Pinpoint the cell where the given text exists, returning its [x, y] midpoint coordinate. 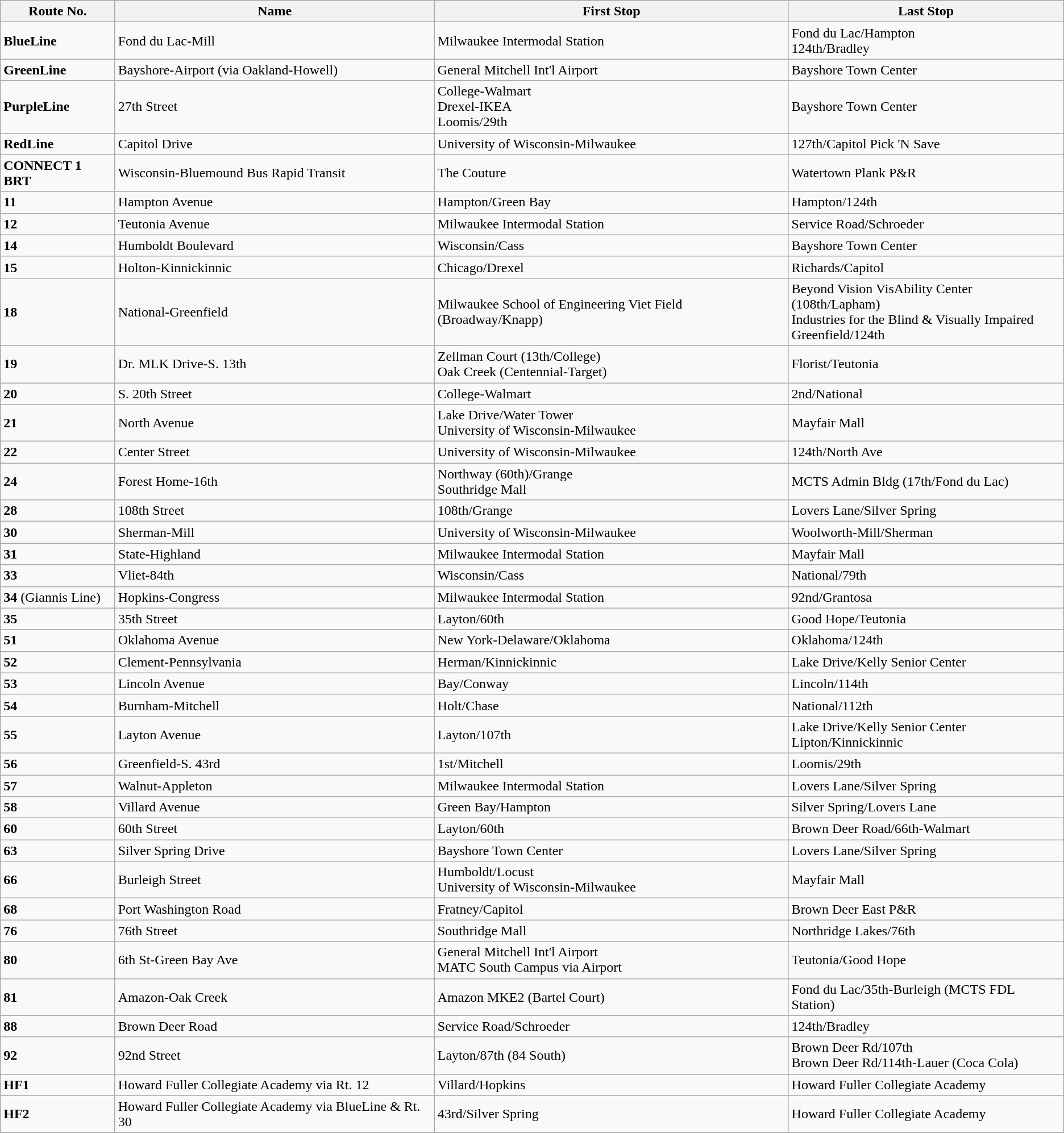
Lincoln/114th [926, 684]
General Mitchell Int'l AirportMATC South Campus via Airport [612, 960]
MCTS Admin Bldg (17th/Fond du Lac) [926, 482]
College-Walmart [612, 394]
Richards/Capitol [926, 267]
Holt/Chase [612, 705]
GreenLine [58, 70]
Watertown Plank P&R [926, 173]
Amazon-Oak Creek [275, 997]
Port Washington Road [275, 909]
New York-Delaware/Oklahoma [612, 640]
Hampton/124th [926, 202]
National/79th [926, 576]
Florist/Teutonia [926, 364]
CONNECT 1 BRT [58, 173]
Fond du Lac/35th-Burleigh (MCTS FDL Station) [926, 997]
Northway (60th)/GrangeSouthridge Mall [612, 482]
11 [58, 202]
56 [58, 764]
Lake Drive/Kelly Senior CenterLipton/Kinnickinnic [926, 734]
Layton Avenue [275, 734]
Brown Deer Road [275, 1026]
Teutonia/Good Hope [926, 960]
31 [58, 554]
BlueLine [58, 41]
State-Highland [275, 554]
Fratney/Capitol [612, 909]
108th Street [275, 511]
HF1 [58, 1085]
66 [58, 880]
Teutonia Avenue [275, 224]
Walnut-Appleton [275, 786]
1st/Mitchell [612, 764]
Brown Deer Road/66th-Walmart [926, 829]
Dr. MLK Drive-S. 13th [275, 364]
Brown Deer Rd/107thBrown Deer Rd/114th-Lauer (Coca Cola) [926, 1056]
S. 20th Street [275, 394]
Name [275, 11]
HF2 [58, 1114]
19 [58, 364]
18 [58, 311]
Humboldt Boulevard [275, 245]
55 [58, 734]
Fond du Lac-Mill [275, 41]
Sherman-Mill [275, 532]
Hampton/Green Bay [612, 202]
Route No. [58, 11]
North Avenue [275, 423]
92nd/Grantosa [926, 597]
Layton/107th [612, 734]
Humboldt/LocustUniversity of Wisconsin-Milwaukee [612, 880]
College-WalmartDrexel-IKEALoomis/29th [612, 107]
Milwaukee School of Engineering Viet Field (Broadway/Knapp) [612, 311]
Silver Spring/Lovers Lane [926, 807]
12 [58, 224]
Lake Drive/Kelly Senior Center [926, 662]
Villard Avenue [275, 807]
PurpleLine [58, 107]
124th/Bradley [926, 1026]
Last Stop [926, 11]
Chicago/Drexel [612, 267]
88 [58, 1026]
Oklahoma Avenue [275, 640]
35th Street [275, 619]
Woolworth-Mill/Sherman [926, 532]
63 [58, 851]
Villard/Hopkins [612, 1085]
28 [58, 511]
51 [58, 640]
The Couture [612, 173]
Lincoln Avenue [275, 684]
Amazon MKE2 (Bartel Court) [612, 997]
Vliet-84th [275, 576]
Greenfield-S. 43rd [275, 764]
National/112th [926, 705]
Bay/Conway [612, 684]
Silver Spring Drive [275, 851]
Beyond Vision VisAbility Center (108th/Lapham)Industries for the Blind & Visually ImpairedGreenfield/124th [926, 311]
22 [58, 452]
Forest Home-16th [275, 482]
Green Bay/Hampton [612, 807]
Herman/Kinnickinnic [612, 662]
Good Hope/Teutonia [926, 619]
108th/Grange [612, 511]
Northridge Lakes/76th [926, 931]
Wisconsin-Bluemound Bus Rapid Transit [275, 173]
21 [58, 423]
Layton/87th (84 South) [612, 1056]
General Mitchell Int'l Airport [612, 70]
Oklahoma/124th [926, 640]
76 [58, 931]
Clement-Pennsylvania [275, 662]
127th/Capitol Pick 'N Save [926, 144]
2nd/National [926, 394]
Howard Fuller Collegiate Academy via BlueLine & Rt. 30 [275, 1114]
76th Street [275, 931]
RedLine [58, 144]
54 [58, 705]
53 [58, 684]
Zellman Court (13th/College)Oak Creek (Centennial-Target) [612, 364]
27th Street [275, 107]
National-Greenfield [275, 311]
Fond du Lac/Hampton124th/Bradley [926, 41]
68 [58, 909]
20 [58, 394]
57 [58, 786]
Southridge Mall [612, 931]
Capitol Drive [275, 144]
81 [58, 997]
Burleigh Street [275, 880]
92 [58, 1056]
43rd/Silver Spring [612, 1114]
34 (Giannis Line) [58, 597]
Bayshore-Airport (via Oakland-Howell) [275, 70]
6th St-Green Bay Ave [275, 960]
Burnham-Mitchell [275, 705]
15 [58, 267]
80 [58, 960]
60 [58, 829]
52 [58, 662]
30 [58, 532]
33 [58, 576]
60th Street [275, 829]
Holton-Kinnickinnic [275, 267]
Howard Fuller Collegiate Academy via Rt. 12 [275, 1085]
Hampton Avenue [275, 202]
Hopkins-Congress [275, 597]
Brown Deer East P&R [926, 909]
24 [58, 482]
Lake Drive/Water TowerUniversity of Wisconsin-Milwaukee [612, 423]
14 [58, 245]
Loomis/29th [926, 764]
92nd Street [275, 1056]
Center Street [275, 452]
35 [58, 619]
First Stop [612, 11]
58 [58, 807]
124th/North Ave [926, 452]
